Detect which cell encompasses the target text, then output its [X, Y] center coordinate. 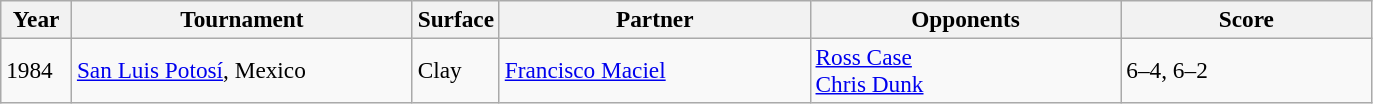
Ross Case Chris Dunk [966, 70]
Tournament [242, 19]
Francisco Maciel [654, 70]
Clay [456, 70]
6–4, 6–2 [1246, 70]
Partner [654, 19]
Opponents [966, 19]
Score [1246, 19]
1984 [36, 70]
Year [36, 19]
San Luis Potosí, Mexico [242, 70]
Surface [456, 19]
